Pinpoint the cell where the given text exists, returning its [X, Y] midpoint coordinate. 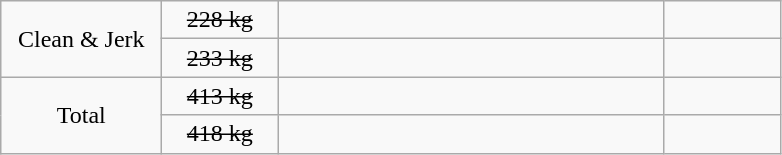
Total [82, 115]
418 kg [220, 134]
413 kg [220, 96]
228 kg [220, 20]
Clean & Jerk [82, 39]
233 kg [220, 58]
